Return the (X, Y) coordinate for the center point of the cell that contains the specified text.  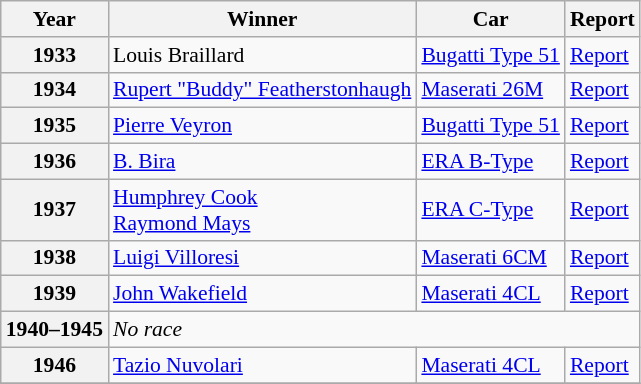
1933 (54, 55)
Winner (262, 19)
1939 (54, 294)
Year (54, 19)
Tazio Nuvolari (262, 365)
ERA B-Type (490, 162)
Humphrey Cook Raymond Mays (262, 210)
ERA C-Type (490, 210)
B. Bira (262, 162)
1936 (54, 162)
Maserati 6CM (490, 258)
Louis Braillard (262, 55)
Rupert "Buddy" Featherstonhaugh (262, 90)
Pierre Veyron (262, 126)
1934 (54, 90)
John Wakefield (262, 294)
No race (374, 330)
Maserati 26M (490, 90)
Luigi Villoresi (262, 258)
1946 (54, 365)
Car (490, 19)
1937 (54, 210)
1935 (54, 126)
1938 (54, 258)
1940–1945 (54, 330)
